Return the (x, y) coordinate for the center point of the cell that contains the specified text.  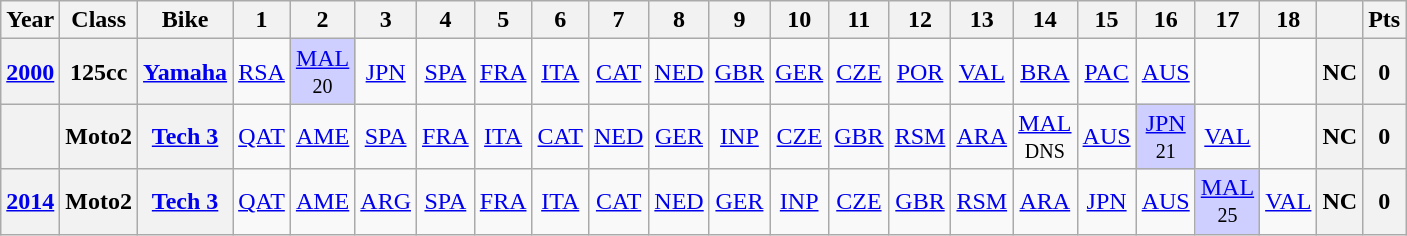
POR (920, 72)
Bike (186, 20)
2014 (30, 202)
15 (1106, 20)
BRA (1045, 72)
4 (446, 20)
MALDNS (1045, 136)
ARG (386, 202)
MAL20 (322, 72)
2 (322, 20)
5 (503, 20)
Pts (1384, 20)
17 (1227, 20)
Yamaha (186, 72)
PAC (1106, 72)
JPN21 (1166, 136)
13 (982, 20)
12 (920, 20)
3 (386, 20)
16 (1166, 20)
1 (262, 20)
11 (859, 20)
14 (1045, 20)
Year (30, 20)
MAL25 (1227, 202)
18 (1288, 20)
7 (618, 20)
8 (679, 20)
10 (800, 20)
6 (560, 20)
125cc (99, 72)
RSA (262, 72)
9 (739, 20)
2000 (30, 72)
Class (99, 20)
